Locate the cell with the specified text and output its (X, Y) center coordinate. 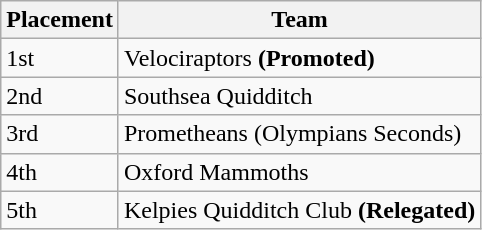
4th (60, 172)
3rd (60, 134)
Placement (60, 20)
Velociraptors (Promoted) (299, 58)
1st (60, 58)
5th (60, 210)
Southsea Quidditch (299, 96)
Kelpies Quidditch Club (Relegated) (299, 210)
Oxford Mammoths (299, 172)
2nd (60, 96)
Prometheans (Olympians Seconds) (299, 134)
Team (299, 20)
